Find where the given text appears and provide that cell's center as (X, Y) coordinate. 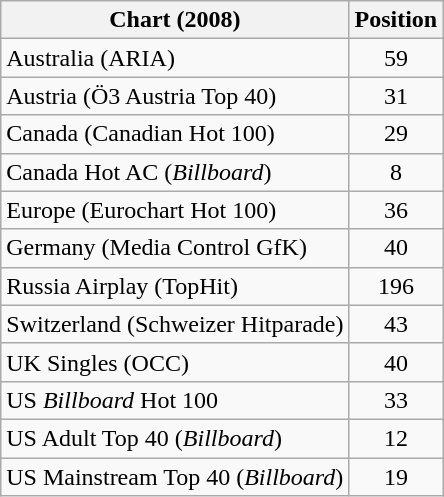
Canada (Canadian Hot 100) (175, 134)
19 (396, 477)
Position (396, 20)
Europe (Eurochart Hot 100) (175, 210)
Australia (ARIA) (175, 58)
Germany (Media Control GfK) (175, 248)
29 (396, 134)
43 (396, 324)
36 (396, 210)
8 (396, 172)
31 (396, 96)
33 (396, 400)
59 (396, 58)
UK Singles (OCC) (175, 362)
Switzerland (Schweizer Hitparade) (175, 324)
Canada Hot AC (Billboard) (175, 172)
US Billboard Hot 100 (175, 400)
US Adult Top 40 (Billboard) (175, 438)
US Mainstream Top 40 (Billboard) (175, 477)
Chart (2008) (175, 20)
12 (396, 438)
196 (396, 286)
Austria (Ö3 Austria Top 40) (175, 96)
Russia Airplay (TopHit) (175, 286)
